Capture the cell that displays the provided text and extract its (x, y) central coordinate. 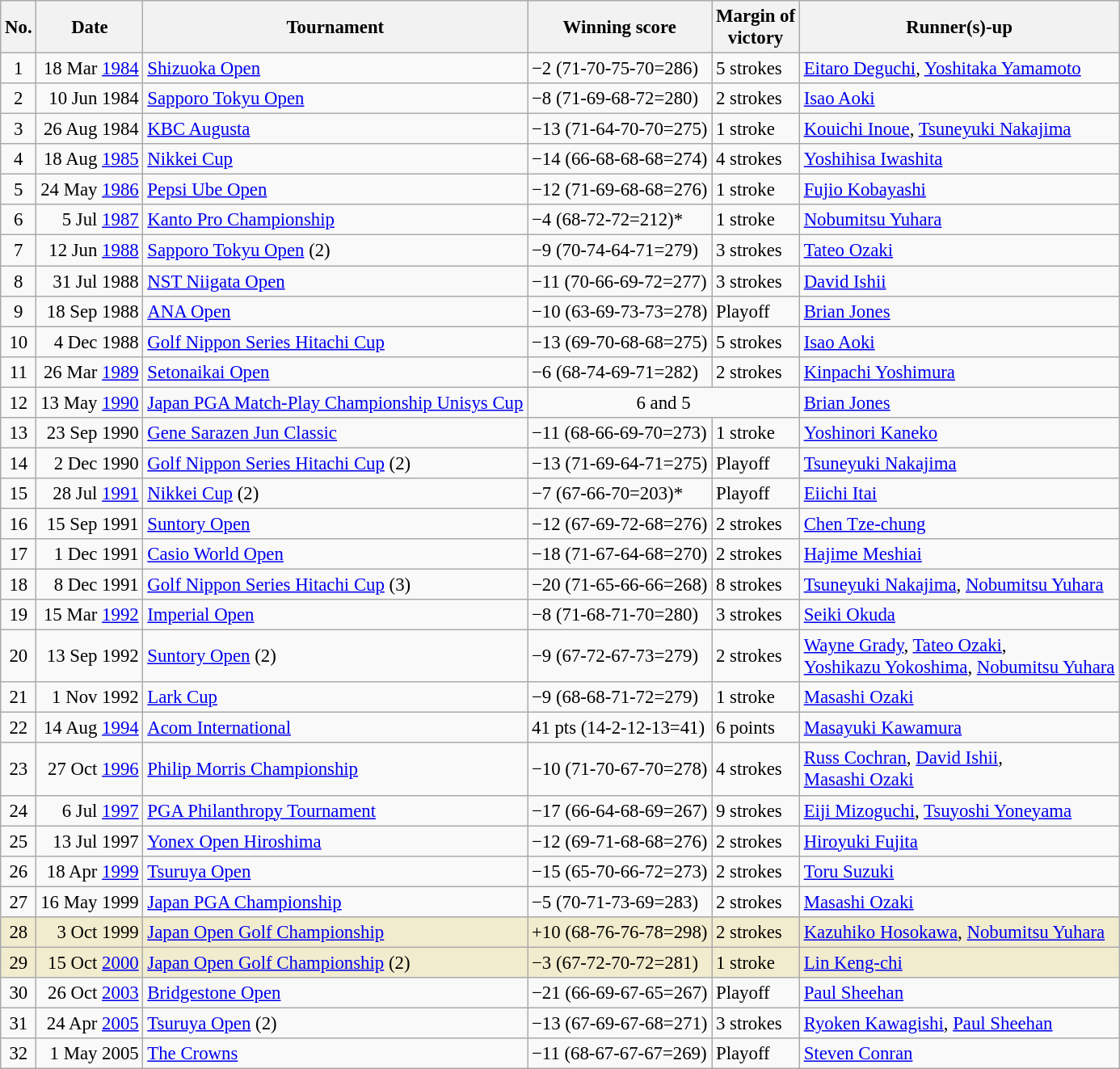
19 (19, 615)
Golf Nippon Series Hitachi Cup (3) (335, 585)
18 Apr 1999 (90, 871)
6 Jul 1997 (90, 810)
Setonaikai Open (335, 372)
9 (19, 311)
6 (19, 221)
Acom International (335, 728)
5 (19, 190)
13 May 1990 (90, 402)
8 Dec 1991 (90, 585)
−11 (68-67-67-67=269) (620, 1054)
30 (19, 993)
Masayuki Kawamura (958, 728)
Seiki Okuda (958, 615)
14 Aug 1994 (90, 728)
Yoshihisa Iwashita (958, 159)
29 (19, 962)
Japan Open Golf Championship (335, 932)
−11 (70-66-69-72=277) (620, 281)
−15 (65-70-66-72=273) (620, 871)
24 (19, 810)
Fujio Kobayashi (958, 190)
−11 (68-66-69-70=273) (620, 433)
Chen Tze-chung (958, 524)
41 pts (14-2-12-13=41) (620, 728)
8 (19, 281)
−13 (67-69-67-68=271) (620, 1023)
24 Apr 2005 (90, 1023)
26 Mar 1989 (90, 372)
23 Sep 1990 (90, 433)
16 (19, 524)
Ryoken Kawagishi, Paul Sheehan (958, 1023)
32 (19, 1054)
18 Sep 1988 (90, 311)
6 points (756, 728)
Imperial Open (335, 615)
27 Oct 1996 (90, 769)
Date (90, 27)
15 Sep 1991 (90, 524)
3 Oct 1999 (90, 932)
NST Niigata Open (335, 281)
31 (19, 1023)
12 (19, 402)
Russ Cochran, David Ishii, Masashi Ozaki (958, 769)
−18 (71-67-64-68=270) (620, 554)
Eiji Mizoguchi, Tsuyoshi Yoneyama (958, 810)
22 (19, 728)
−13 (71-64-70-70=275) (620, 129)
Tateo Ozaki (958, 250)
11 (19, 372)
14 (19, 463)
12 Jun 1988 (90, 250)
Toru Suzuki (958, 871)
13 Sep 1992 (90, 656)
18 (19, 585)
Gene Sarazen Jun Classic (335, 433)
−13 (69-70-68-68=275) (620, 342)
8 strokes (756, 585)
Nikkei Cup (335, 159)
Pepsi Ube Open (335, 190)
15 Mar 1992 (90, 615)
Winning score (620, 27)
+10 (68-76-76-78=298) (620, 932)
−8 (71-69-68-72=280) (620, 99)
Sapporo Tokyu Open (335, 99)
Margin ofvictory (756, 27)
Golf Nippon Series Hitachi Cup (335, 342)
−14 (66-68-68-68=274) (620, 159)
7 (19, 250)
−21 (66-69-67-65=267) (620, 993)
Tsuneyuki Nakajima (958, 463)
Lark Cup (335, 697)
−10 (63-69-73-73=278) (620, 311)
13 (19, 433)
4 (19, 159)
26 Oct 2003 (90, 993)
25 (19, 841)
−4 (68-72-72=212)* (620, 221)
−5 (70-71-73-69=283) (620, 902)
No. (19, 27)
18 Mar 1984 (90, 69)
13 Jul 1997 (90, 841)
24 May 1986 (90, 190)
Tsuneyuki Nakajima, Nobumitsu Yuhara (958, 585)
1 (19, 69)
Kazuhiko Hosokawa, Nobumitsu Yuhara (958, 932)
10 (19, 342)
Paul Sheehan (958, 993)
KBC Augusta (335, 129)
23 (19, 769)
PGA Philanthropy Tournament (335, 810)
3 (19, 129)
Kanto Pro Championship (335, 221)
Tsuruya Open (2) (335, 1023)
Japan Open Golf Championship (2) (335, 962)
28 Jul 1991 (90, 494)
Japan PGA Match-Play Championship Unisys Cup (335, 402)
Tournament (335, 27)
Yonex Open Hiroshima (335, 841)
−7 (67-66-70=203)* (620, 494)
2 Dec 1990 (90, 463)
Eitaro Deguchi, Yoshitaka Yamamoto (958, 69)
1 Dec 1991 (90, 554)
2 (19, 99)
−20 (71-65-66-66=268) (620, 585)
Eiichi Itai (958, 494)
Yoshinori Kaneko (958, 433)
17 (19, 554)
20 (19, 656)
15 (19, 494)
Kinpachi Yoshimura (958, 372)
Suntory Open (2) (335, 656)
−9 (67-72-67-73=279) (620, 656)
Bridgestone Open (335, 993)
Sapporo Tokyu Open (2) (335, 250)
ANA Open (335, 311)
16 May 1999 (90, 902)
Philip Morris Championship (335, 769)
Japan PGA Championship (335, 902)
Tsuruya Open (335, 871)
Golf Nippon Series Hitachi Cup (2) (335, 463)
27 (19, 902)
15 Oct 2000 (90, 962)
1 May 2005 (90, 1054)
−6 (68-74-69-71=282) (620, 372)
28 (19, 932)
21 (19, 697)
Hiroyuki Fujita (958, 841)
26 (19, 871)
Shizuoka Open (335, 69)
Kouichi Inoue, Tsuneyuki Nakajima (958, 129)
Lin Keng-chi (958, 962)
−3 (67-72-70-72=281) (620, 962)
Steven Conran (958, 1054)
5 Jul 1987 (90, 221)
9 strokes (756, 810)
10 Jun 1984 (90, 99)
4 Dec 1988 (90, 342)
−13 (71-69-64-71=275) (620, 463)
Nikkei Cup (2) (335, 494)
1 Nov 1992 (90, 697)
−12 (67-69-72-68=276) (620, 524)
The Crowns (335, 1054)
Runner(s)-up (958, 27)
18 Aug 1985 (90, 159)
Hajime Meshiai (958, 554)
Wayne Grady, Tateo Ozaki, Yoshikazu Yokoshima, Nobumitsu Yuhara (958, 656)
−9 (70-74-64-71=279) (620, 250)
−12 (71-69-68-68=276) (620, 190)
Nobumitsu Yuhara (958, 221)
−10 (71-70-67-70=278) (620, 769)
−8 (71-68-71-70=280) (620, 615)
6 and 5 (664, 402)
Casio World Open (335, 554)
−17 (66-64-68-69=267) (620, 810)
−2 (71-70-75-70=286) (620, 69)
David Ishii (958, 281)
26 Aug 1984 (90, 129)
31 Jul 1988 (90, 281)
−12 (69-71-68-68=276) (620, 841)
−9 (68-68-71-72=279) (620, 697)
Suntory Open (335, 524)
